From the cell containing the given text, extract its center point as (x, y) coordinate. 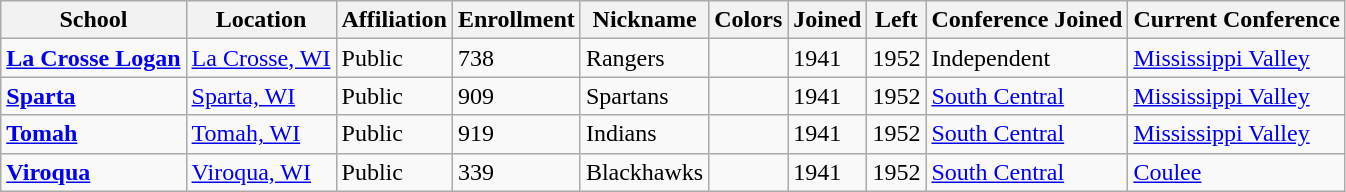
Sparta (94, 96)
Location (261, 20)
Spartans (644, 96)
Rangers (644, 58)
Coulee (1236, 172)
La Crosse Logan (94, 58)
Left (896, 20)
Viroqua, WI (261, 172)
La Crosse, WI (261, 58)
Current Conference (1236, 20)
Independent (1027, 58)
Indians (644, 134)
Tomah, WI (261, 134)
909 (516, 96)
Tomah (94, 134)
Affiliation (394, 20)
Joined (828, 20)
Conference Joined (1027, 20)
School (94, 20)
919 (516, 134)
738 (516, 58)
339 (516, 172)
Nickname (644, 20)
Enrollment (516, 20)
Colors (748, 20)
Sparta, WI (261, 96)
Blackhawks (644, 172)
Viroqua (94, 172)
